Determine the [X, Y] coordinate at the center of the cell enclosing the given text.  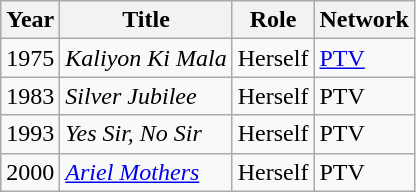
1983 [30, 96]
Ariel Mothers [146, 172]
1975 [30, 58]
Network [364, 20]
Yes Sir, No Sir [146, 134]
2000 [30, 172]
Title [146, 20]
Silver Jubilee [146, 96]
Year [30, 20]
1993 [30, 134]
Role [273, 20]
Kaliyon Ki Mala [146, 58]
